Locate the cell with the specified text and output its (x, y) center coordinate. 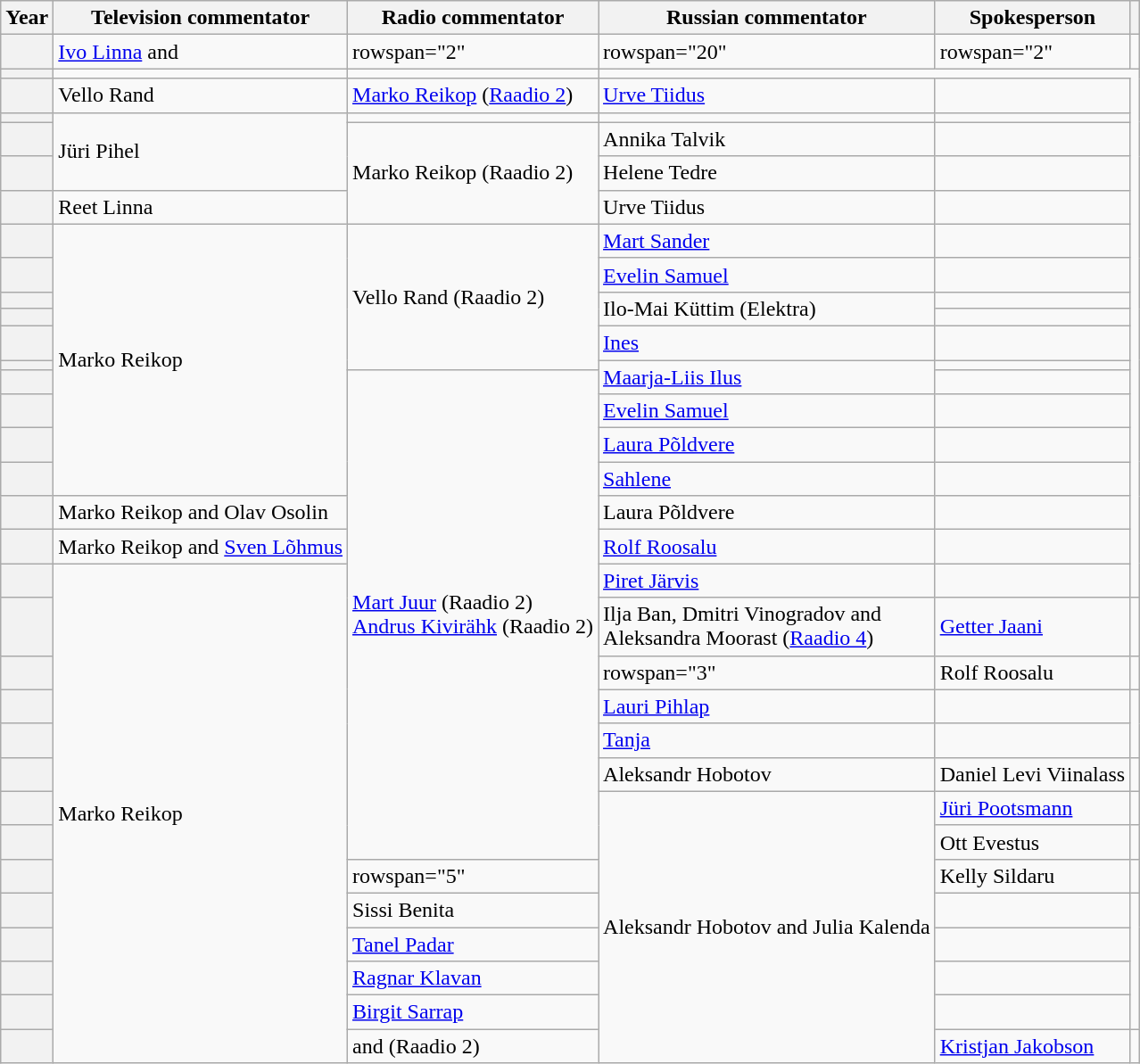
Ilja Ban, Dmitri Vinogradov andAleksandra Moorast (Raadio 4) (767, 626)
Russian commentator (767, 18)
Year (27, 18)
Aleksandr Hobotov and Julia Kalenda (767, 927)
Vello Rand (Raadio 2) (473, 296)
Jüri Pootsmann (1032, 808)
Daniel Levi Viinalass (1032, 774)
Tanja (767, 740)
Television commentator (201, 18)
Spokesperson (1032, 18)
Lauri Pihlap (767, 706)
and (Raadio 2) (473, 1046)
Kristjan Jakobson (1032, 1046)
Kelly Sildaru (1032, 876)
Ivo Linna and (201, 52)
Ragnar Klavan (473, 978)
Ines (767, 342)
Mart Juur (Raadio 2) Andrus Kivirähk (Raadio 2) (473, 615)
Helene Tedre (767, 173)
Piret Järvis (767, 581)
Getter Jaani (1032, 626)
Tanel Padar (473, 944)
Marko Reikop and Olav Osolin (201, 513)
Jüri Pihel (201, 152)
Birgit Sarrap (473, 1012)
Vello Rand (201, 95)
Sahlene (767, 479)
Mart Sander (767, 241)
Reet Linna (201, 207)
Radio commentator (473, 18)
Ott Evestus (1032, 842)
rowspan="5" (473, 876)
Ilo-Mai Küttim (Elektra) (767, 309)
Sissi Benita (473, 910)
rowspan="20" (767, 52)
rowspan="3" (767, 672)
Marko Reikop and Sven Lõhmus (201, 547)
Aleksandr Hobotov (767, 774)
Annika Talvik (767, 139)
Maarja-Liis Ilus (767, 377)
